From the cell containing the given text, extract its center point as (x, y) coordinate. 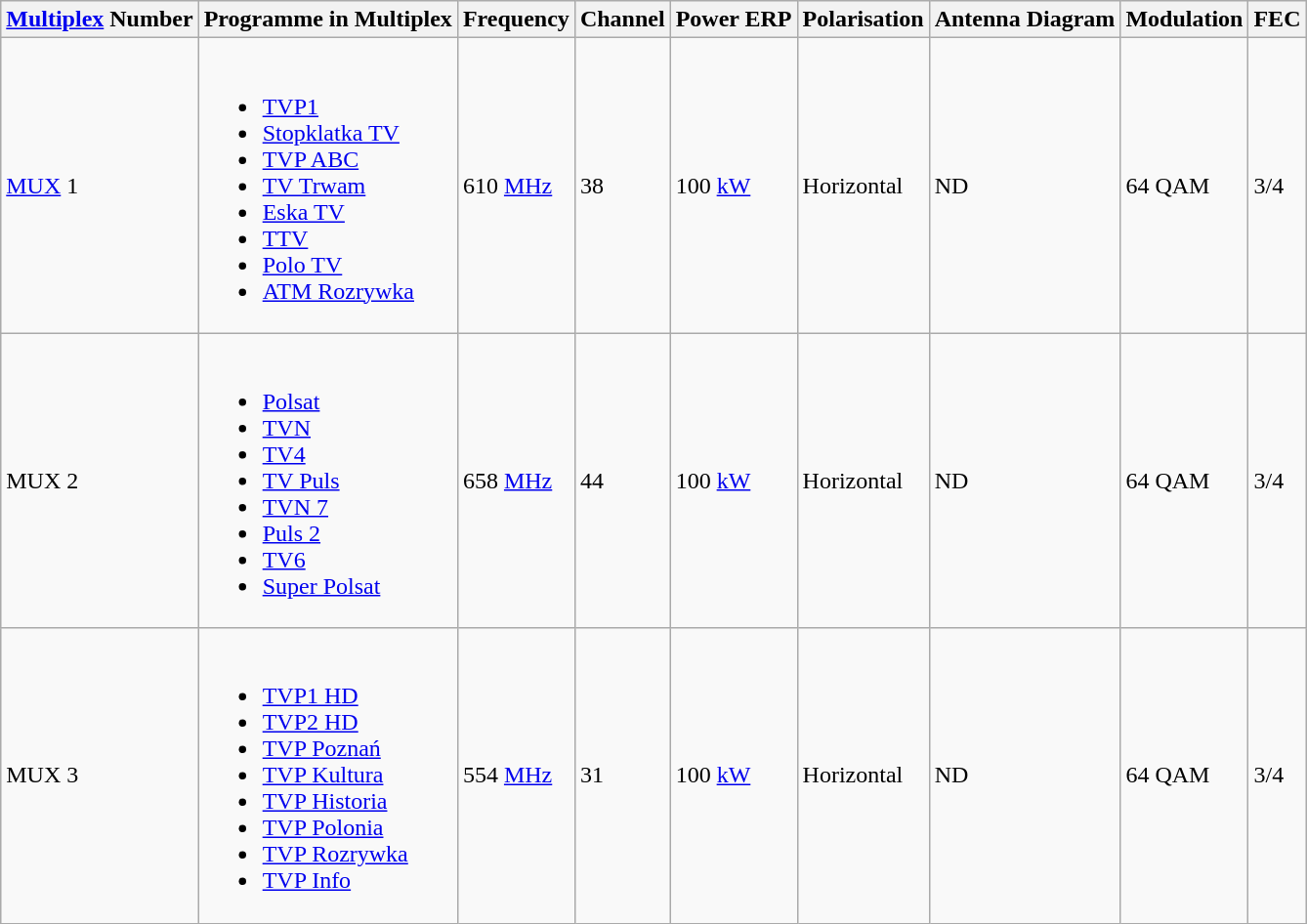
Programme in Multiplex (328, 20)
MUX 1 (100, 186)
44 (622, 481)
FEC (1278, 20)
610 MHz (516, 186)
MUX 3 (100, 776)
TVP1Stopklatka TVTVP ABCTV TrwamEska TVTTVPolo TVATM Rozrywka (328, 186)
Power ERP (734, 20)
Antenna Diagram (1025, 20)
31 (622, 776)
38 (622, 186)
PolsatTVNTV4TV PulsTVN 7Puls 2TV6Super Polsat (328, 481)
554 MHz (516, 776)
Polarisation (864, 20)
MUX 2 (100, 481)
Multiplex Number (100, 20)
658 MHz (516, 481)
Frequency (516, 20)
Modulation (1184, 20)
TVP1 HDTVP2 HDTVP PoznańTVP KulturaTVP HistoriaTVP PoloniaTVP RozrywkaTVP Info (328, 776)
Channel (622, 20)
